Provide the (x, y) coordinate of the cell's center where the given text is located.  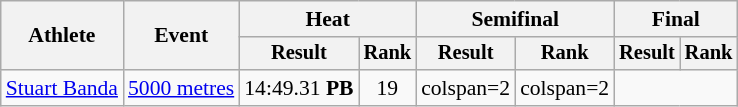
Semifinal (515, 19)
Final (676, 19)
5000 metres (181, 88)
Athlete (62, 36)
Stuart Banda (62, 88)
Heat (328, 19)
14:49.31 PB (298, 88)
19 (388, 88)
Event (181, 36)
